Pinpoint the cell where the given text exists, returning its (X, Y) midpoint coordinate. 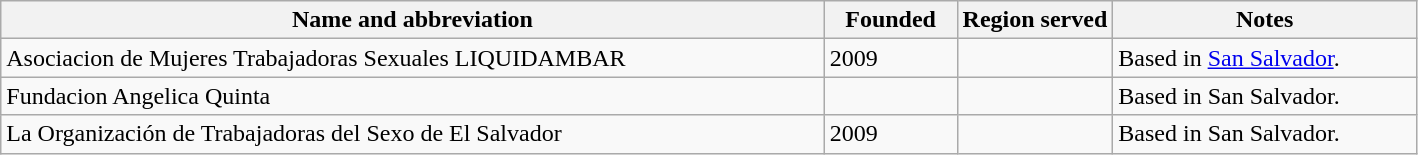
Founded (890, 20)
Notes (1265, 20)
Region served (1035, 20)
La Organización de Trabajadoras del Sexo de El Salvador (412, 134)
Name and abbreviation (412, 20)
Fundacion Angelica Quinta (412, 96)
Asociacion de Mujeres Trabajadoras Sexuales LIQUIDAMBAR (412, 58)
